Return the [X, Y] coordinate for the center point of the cell that contains the specified text.  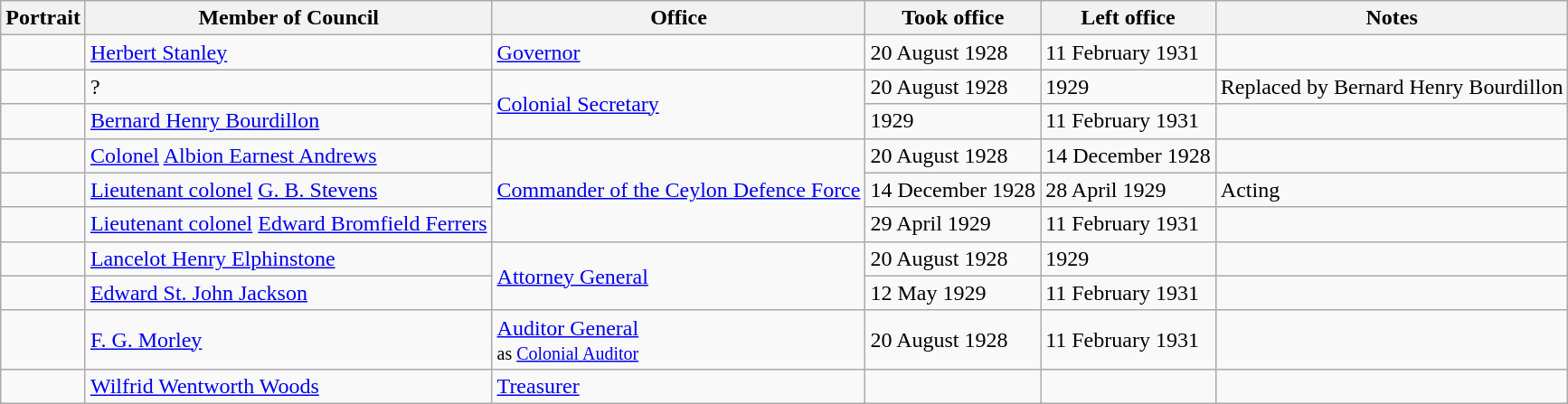
Herbert Stanley [288, 52]
Replaced by Bernard Henry Bourdillon [1392, 87]
Member of Council [288, 18]
Wilfrid Wentworth Woods [288, 386]
Governor [678, 52]
Lancelot Henry Elphinstone [288, 258]
Lieutenant colonel G. B. Stevens [288, 190]
28 April 1929 [1129, 190]
Treasurer [678, 386]
Left office [1129, 18]
Colonel Albion Earnest Andrews [288, 155]
F. G. Morley [288, 340]
Colonial Secretary [678, 104]
Attorney General [678, 276]
Auditor Generalas Colonial Auditor [678, 340]
Commander of the Ceylon Defence Force [678, 190]
Portrait [43, 18]
Bernard Henry Bourdillon [288, 121]
Took office [953, 18]
29 April 1929 [953, 224]
? [288, 87]
12 May 1929 [953, 293]
Notes [1392, 18]
Office [678, 18]
Lieutenant colonel Edward Bromfield Ferrers [288, 224]
Edward St. John Jackson [288, 293]
Acting [1392, 190]
